Locate the cell with the specified text and output its [X, Y] center coordinate. 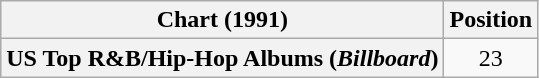
US Top R&B/Hip-Hop Albums (Billboard) [222, 58]
Chart (1991) [222, 20]
Position [491, 20]
23 [491, 58]
